Scan for the cell matching the given text and deliver its [X, Y] coordinate at center. 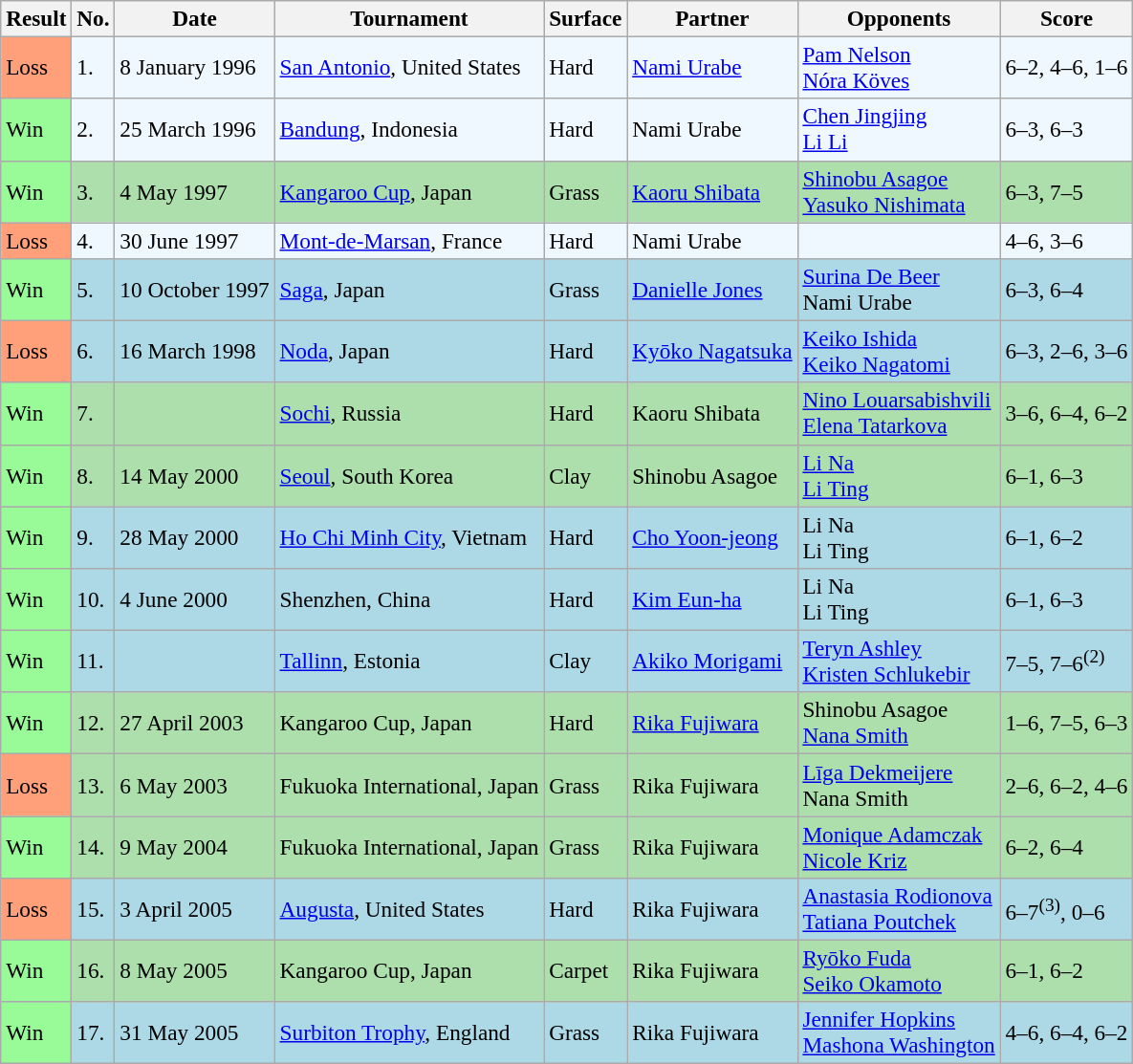
6 May 2003 [195, 784]
Danielle Jones [712, 289]
30 June 1997 [195, 240]
Bandung, Indonesia [409, 130]
Shinobu Asagoe [712, 476]
9. [94, 537]
14 May 2000 [195, 476]
Shenzhen, China [409, 598]
Līga Dekmeijere Nana Smith [899, 784]
Augusta, United States [409, 908]
12. [94, 723]
8 January 1996 [195, 67]
4–6, 3–6 [1067, 240]
16. [94, 971]
7–5, 7–6(2) [1067, 662]
4 June 2000 [195, 598]
Score [1067, 18]
Mont-de-Marsan, France [409, 240]
11. [94, 662]
2. [94, 130]
Akiko Morigami [712, 662]
6–3, 6–4 [1067, 289]
3 April 2005 [195, 908]
San Antonio, United States [409, 67]
6–3, 2–6, 3–6 [1067, 352]
Opponents [899, 18]
No. [94, 18]
9 May 2004 [195, 847]
31 May 2005 [195, 1032]
10. [94, 598]
3–6, 6–4, 6–2 [1067, 413]
Date [195, 18]
Monique Adamczak Nicole Kriz [899, 847]
Surina De Beer Nami Urabe [899, 289]
Jennifer Hopkins Mashona Washington [899, 1032]
Ho Chi Minh City, Vietnam [409, 537]
1–6, 7–5, 6–3 [1067, 723]
Pam Nelson Nóra Köves [899, 67]
10 October 1997 [195, 289]
Nino Louarsabishvili Elena Tatarkova [899, 413]
Keiko Ishida Keiko Nagatomi [899, 352]
3. [94, 191]
Anastasia Rodionova Tatiana Poutchek [899, 908]
Kim Eun-ha [712, 598]
Teryn Ashley Kristen Schlukebir [899, 662]
6–3, 6–3 [1067, 130]
5. [94, 289]
Tournament [409, 18]
Kyōko Nagatsuka [712, 352]
Chen Jingjing Li Li [899, 130]
8 May 2005 [195, 971]
Seoul, South Korea [409, 476]
1. [94, 67]
28 May 2000 [195, 537]
14. [94, 847]
Tallinn, Estonia [409, 662]
Surface [585, 18]
Partner [712, 18]
25 March 1996 [195, 130]
2–6, 6–2, 4–6 [1067, 784]
6–2, 6–4 [1067, 847]
8. [94, 476]
4 May 1997 [195, 191]
4. [94, 240]
Surbiton Trophy, England [409, 1032]
Saga, Japan [409, 289]
Shinobu Asagoe Nana Smith [899, 723]
Result [36, 18]
16 March 1998 [195, 352]
15. [94, 908]
Cho Yoon-jeong [712, 537]
Sochi, Russia [409, 413]
4–6, 6–4, 6–2 [1067, 1032]
27 April 2003 [195, 723]
Ryōko Fuda Seiko Okamoto [899, 971]
Noda, Japan [409, 352]
13. [94, 784]
7. [94, 413]
17. [94, 1032]
6–2, 4–6, 1–6 [1067, 67]
Carpet [585, 971]
6–7(3), 0–6 [1067, 908]
Shinobu Asagoe Yasuko Nishimata [899, 191]
6. [94, 352]
6–3, 7–5 [1067, 191]
